Detect which cell encompasses the target text, then output its (X, Y) center coordinate. 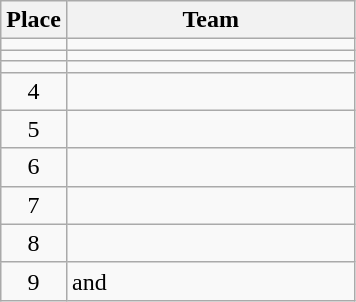
Place (34, 20)
7 (34, 205)
6 (34, 167)
5 (34, 129)
Team (210, 20)
8 (34, 243)
and (210, 281)
4 (34, 91)
9 (34, 281)
